Search for the cell housing the specified text and yield its (X, Y) center coordinate. 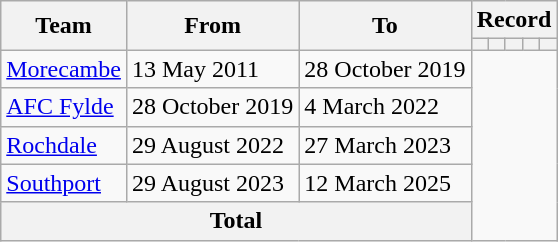
AFC Fylde (64, 107)
Total (236, 221)
To (385, 26)
Southport (64, 183)
4 March 2022 (385, 107)
29 August 2023 (212, 183)
13 May 2011 (212, 69)
29 August 2022 (212, 145)
Record (514, 20)
Morecambe (64, 69)
From (212, 26)
12 March 2025 (385, 183)
Rochdale (64, 145)
27 March 2023 (385, 145)
Team (64, 26)
